Output the [x, y] coordinate of the center of the cell containing the given text.  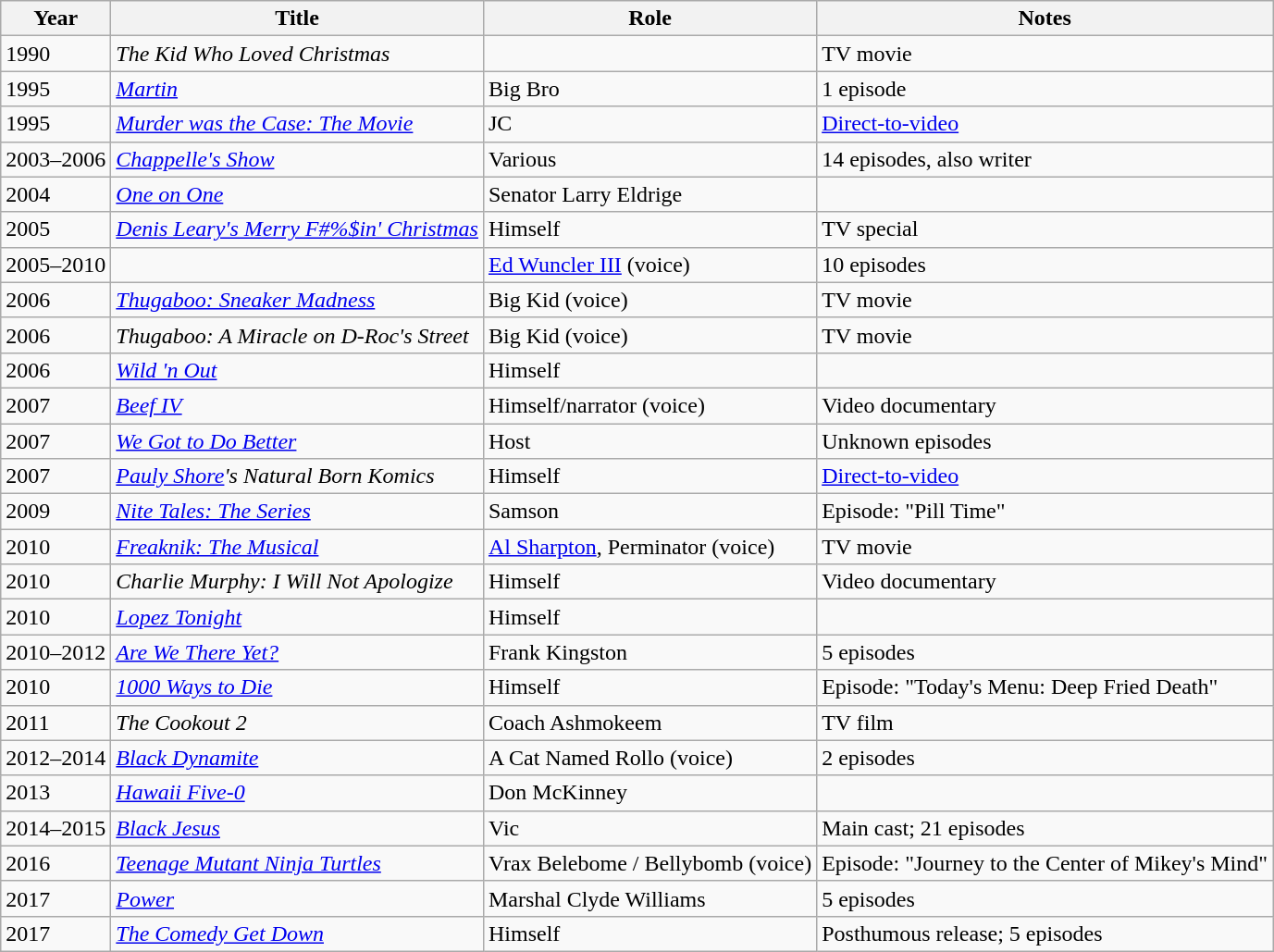
1000 Ways to Die [298, 687]
Pauly Shore's Natural Born Komics [298, 476]
Teenage Mutant Ninja Turtles [298, 863]
Various [649, 159]
Freaknik: The Musical [298, 547]
Don McKinney [649, 793]
Charlie Murphy: I Will Not Apologize [298, 582]
Host [649, 441]
2003–2006 [56, 159]
2005 [56, 229]
Notes [1045, 19]
Marshal Clyde Williams [649, 898]
Role [649, 19]
Lopez Tonight [298, 617]
Hawaii Five-0 [298, 793]
1990 [56, 54]
2014–2015 [56, 828]
Wild 'n Out [298, 370]
2 episodes [1045, 758]
Chappelle's Show [298, 159]
Year [56, 19]
2011 [56, 723]
Al Sharpton, Perminator (voice) [649, 547]
Main cast; 21 episodes [1045, 828]
Unknown episodes [1045, 441]
2012–2014 [56, 758]
Are We There Yet? [298, 652]
Thugaboo: Sneaker Madness [298, 300]
Murder was the Case: The Movie [298, 124]
The Kid Who Loved Christmas [298, 54]
Beef IV [298, 405]
TV special [1045, 229]
Himself/narrator (voice) [649, 405]
Black Dynamite [298, 758]
Frank Kingston [649, 652]
2005–2010 [56, 265]
Denis Leary's Merry F#%$in' Christmas [298, 229]
The Cookout 2 [298, 723]
One on One [298, 194]
2016 [56, 863]
Title [298, 19]
14 episodes, also writer [1045, 159]
Coach Ashmokeem [649, 723]
2004 [56, 194]
Ed Wuncler III (voice) [649, 265]
Power [298, 898]
Posthumous release; 5 episodes [1045, 933]
Thugaboo: A Miracle on D-Roc's Street [298, 335]
1 episode [1045, 89]
Vrax Belebome / Bellybomb (voice) [649, 863]
Martin [298, 89]
Big Bro [649, 89]
Nite Tales: The Series [298, 512]
10 episodes [1045, 265]
The Comedy Get Down [298, 933]
TV film [1045, 723]
A Cat Named Rollo (voice) [649, 758]
JC [649, 124]
Black Jesus [298, 828]
Samson [649, 512]
Episode: "Journey to the Center of Mikey's Mind" [1045, 863]
2013 [56, 793]
Episode: "Today's Menu: Deep Fried Death" [1045, 687]
2010–2012 [56, 652]
2009 [56, 512]
Episode: "Pill Time" [1045, 512]
Senator Larry Eldrige [649, 194]
We Got to Do Better [298, 441]
Vic [649, 828]
